Extract the (X, Y) coordinate from the center of the cell holding the provided text.  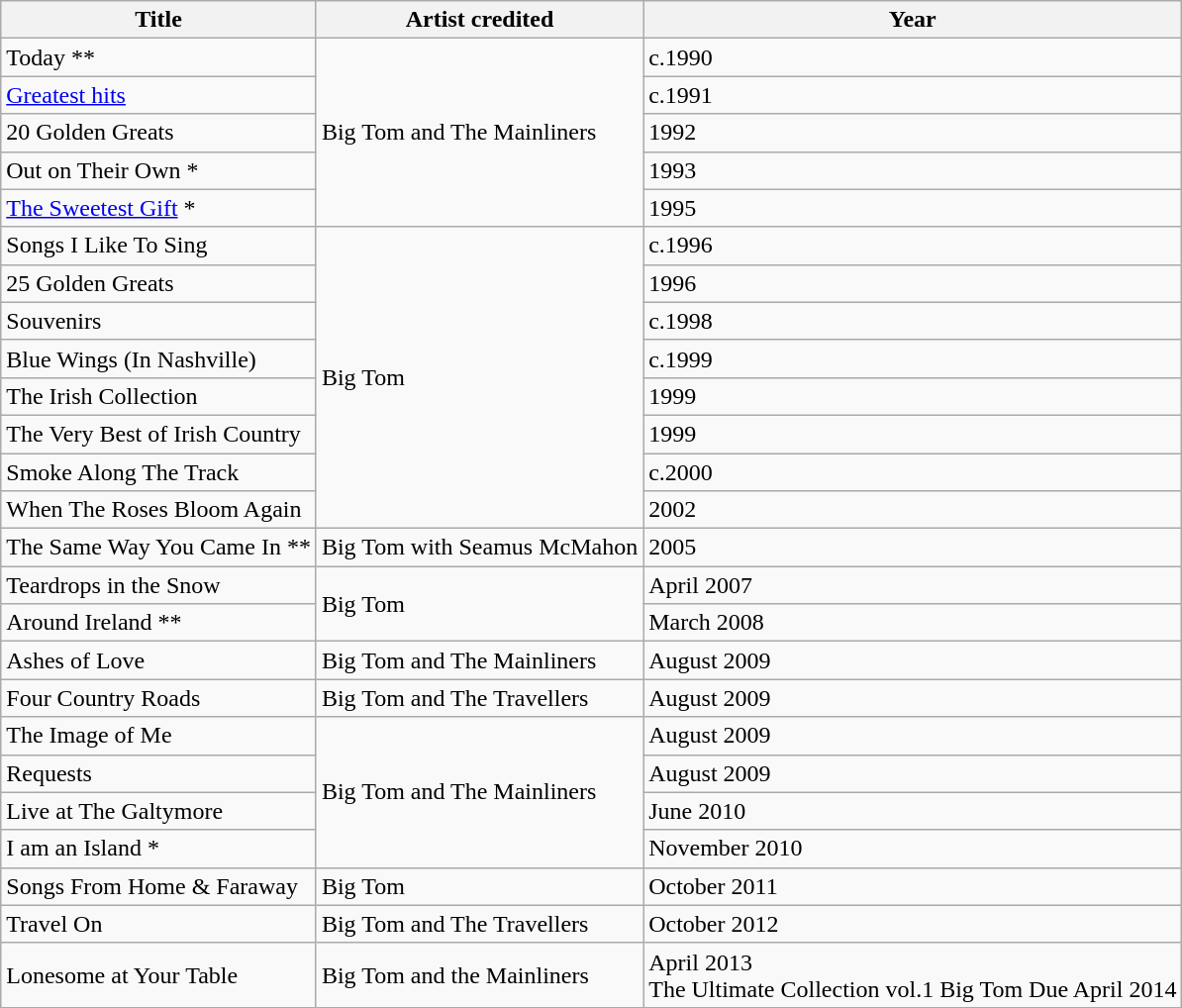
c.1998 (913, 321)
Title (158, 20)
c.1990 (913, 57)
The Same Way You Came In ** (158, 548)
Live at The Galtymore (158, 811)
Souvenirs (158, 321)
Ashes of Love (158, 660)
2005 (913, 548)
Lonesome at Your Table (158, 974)
Artist credited (479, 20)
Big Tom with Seamus McMahon (479, 548)
Big Tom and the Mainliners (479, 974)
Requests (158, 773)
1995 (913, 208)
c.1991 (913, 95)
October 2011 (913, 886)
Teardrops in the Snow (158, 585)
Out on Their Own * (158, 170)
c.1999 (913, 358)
The Irish Collection (158, 396)
Greatest hits (158, 95)
1993 (913, 170)
When The Roses Bloom Again (158, 510)
Four Country Roads (158, 698)
c.1996 (913, 246)
Travel On (158, 924)
The Very Best of Irish Country (158, 434)
March 2008 (913, 623)
April 2007 (913, 585)
The Image of Me (158, 736)
1996 (913, 283)
25 Golden Greats (158, 283)
Songs I Like To Sing (158, 246)
I am an Island * (158, 849)
Today ** (158, 57)
1992 (913, 133)
June 2010 (913, 811)
Year (913, 20)
Smoke Along The Track (158, 472)
Songs From Home & Faraway (158, 886)
20 Golden Greats (158, 133)
c.2000 (913, 472)
November 2010 (913, 849)
Around Ireland ** (158, 623)
Blue Wings (In Nashville) (158, 358)
October 2012 (913, 924)
The Sweetest Gift * (158, 208)
2002 (913, 510)
April 2013The Ultimate Collection vol.1 Big Tom Due April 2014 (913, 974)
